Provide the (x, y) coordinate of the cell's center where the given text is located.  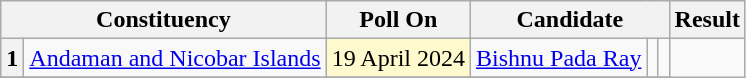
Result (707, 20)
19 April 2024 (398, 58)
Bishnu Pada Ray (559, 58)
Constituency (164, 20)
Andaman and Nicobar Islands (175, 58)
1 (12, 58)
Candidate (570, 20)
Poll On (398, 20)
